Return the [x, y] coordinate for the center point of the cell that contains the specified text.  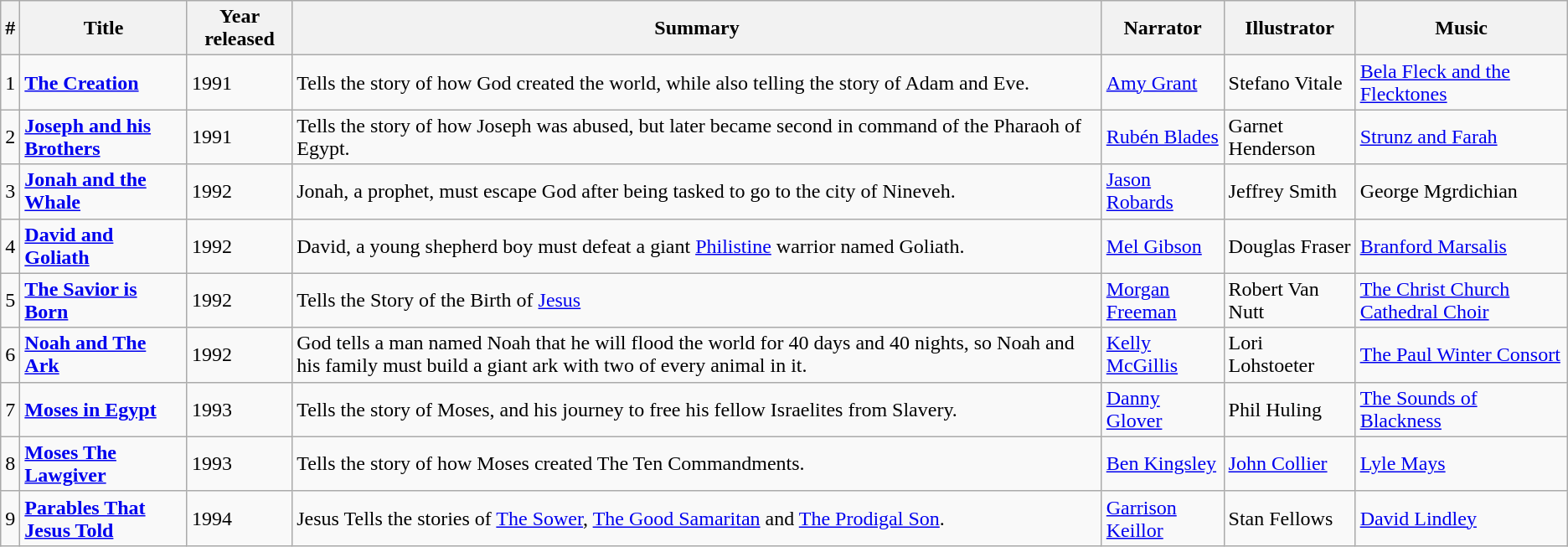
Rubén Blades [1163, 137]
Jesus Tells the stories of The Sower, The Good Samaritan and The Prodigal Son. [697, 518]
9 [10, 518]
Noah and The Ark [104, 355]
7 [10, 409]
Narrator [1163, 28]
The Creation [104, 82]
Jeffrey Smith [1290, 191]
Lyle Mays [1461, 464]
Strunz and Farah [1461, 137]
Garrison Keillor [1163, 518]
Moses The Lawgiver [104, 464]
Summary [697, 28]
1994 [240, 518]
Phil Huling [1290, 409]
George Mgrdichian [1461, 191]
Tells the story of how Moses created The Ten Commandments. [697, 464]
2 [10, 137]
Tells the Story of the Birth of Jesus [697, 300]
Jason Robards [1163, 191]
Parables That Jesus Told [104, 518]
David and Goliath [104, 246]
Tells the story of how God created the world, while also telling the story of Adam and Eve. [697, 82]
Kelly McGillis [1163, 355]
1 [10, 82]
Stan Fellows [1290, 518]
Title [104, 28]
Mel Gibson [1163, 246]
Jonah and the Whale [104, 191]
4 [10, 246]
6 [10, 355]
The Christ Church Cathedral Choir [1461, 300]
8 [10, 464]
Tells the story of Moses, and his journey to free his fellow Israelites from Slavery. [697, 409]
John Collier [1290, 464]
Branford Marsalis [1461, 246]
The Savior is Born [104, 300]
# [10, 28]
The Paul Winter Consort [1461, 355]
Robert Van Nutt [1290, 300]
Joseph and his Brothers [104, 137]
Tells the story of how Joseph was abused, but later became second in command of the Pharaoh of Egypt. [697, 137]
Stefano Vitale [1290, 82]
Ben Kingsley [1163, 464]
Douglas Fraser [1290, 246]
Danny Glover [1163, 409]
Morgan Freeman [1163, 300]
Lori Lohstoeter [1290, 355]
Music [1461, 28]
5 [10, 300]
Jonah, a prophet, must escape God after being tasked to go to the city of Nineveh. [697, 191]
David, a young shepherd boy must defeat a giant Philistine warrior named Goliath. [697, 246]
Garnet Henderson [1290, 137]
3 [10, 191]
Moses in Egypt [104, 409]
David Lindley [1461, 518]
The Sounds of Blackness [1461, 409]
Year released [240, 28]
Illustrator [1290, 28]
Amy Grant [1163, 82]
Bela Fleck and the Flecktones [1461, 82]
